Search for the cell housing the specified text and yield its (X, Y) center coordinate. 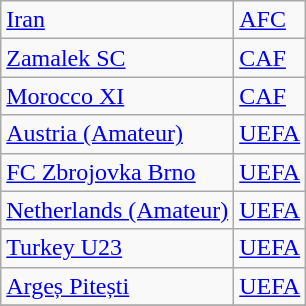
Morocco XI (118, 96)
Zamalek SC (118, 58)
Iran (118, 20)
Austria (Amateur) (118, 134)
Netherlands (Amateur) (118, 210)
Turkey U23 (118, 248)
AFC (270, 20)
FC Zbrojovka Brno (118, 172)
Argeș Pitești (118, 286)
